Capture the cell that displays the provided text and extract its [x, y] central coordinate. 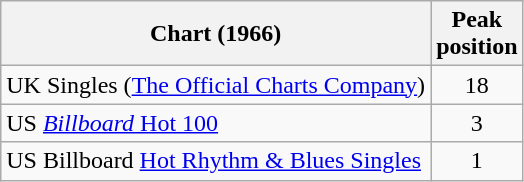
US Billboard Hot 100 [216, 123]
3 [477, 123]
1 [477, 161]
UK Singles (The Official Charts Company) [216, 85]
US Billboard Hot Rhythm & Blues Singles [216, 161]
Chart (1966) [216, 34]
Peakposition [477, 34]
18 [477, 85]
